From the cell containing the given text, extract its center point as [x, y] coordinate. 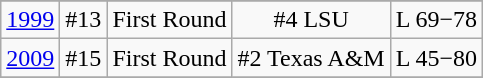
#15 [84, 58]
1999 [30, 20]
#13 [84, 20]
#4 LSU [311, 20]
L 69−78 [436, 20]
L 45−80 [436, 58]
#2 Texas A&M [311, 58]
2009 [30, 58]
